Extract the [x, y] coordinate from the center of the cell holding the provided text.  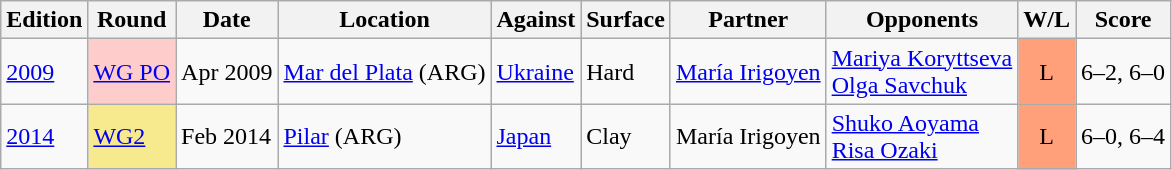
Mar del Plata (ARG) [384, 72]
Japan [536, 136]
Partner [748, 20]
Edition [44, 20]
WG PO [132, 72]
W/L [1047, 20]
Score [1124, 20]
2014 [44, 136]
Round [132, 20]
2009 [44, 72]
WG2 [132, 136]
6–2, 6–0 [1124, 72]
Pilar (ARG) [384, 136]
Shuko Aoyama Risa Ozaki [922, 136]
Ukraine [536, 72]
Mariya Koryttseva Olga Savchuk [922, 72]
Clay [626, 136]
Apr 2009 [227, 72]
Opponents [922, 20]
6–0, 6–4 [1124, 136]
Feb 2014 [227, 136]
Against [536, 20]
Hard [626, 72]
Surface [626, 20]
Location [384, 20]
Date [227, 20]
